Extract the (X, Y) coordinate from the center of the cell holding the provided text.  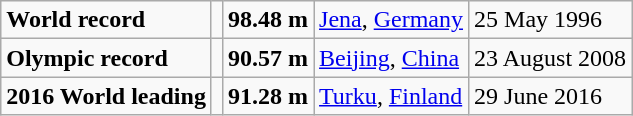
2016 World leading (106, 96)
25 May 1996 (550, 20)
90.57 m (268, 58)
Jena, Germany (392, 20)
World record (106, 20)
91.28 m (268, 96)
98.48 m (268, 20)
Olympic record (106, 58)
29 June 2016 (550, 96)
Turku, Finland (392, 96)
Beijing, China (392, 58)
23 August 2008 (550, 58)
